Return the [X, Y] coordinate for the center point of the cell that contains the specified text.  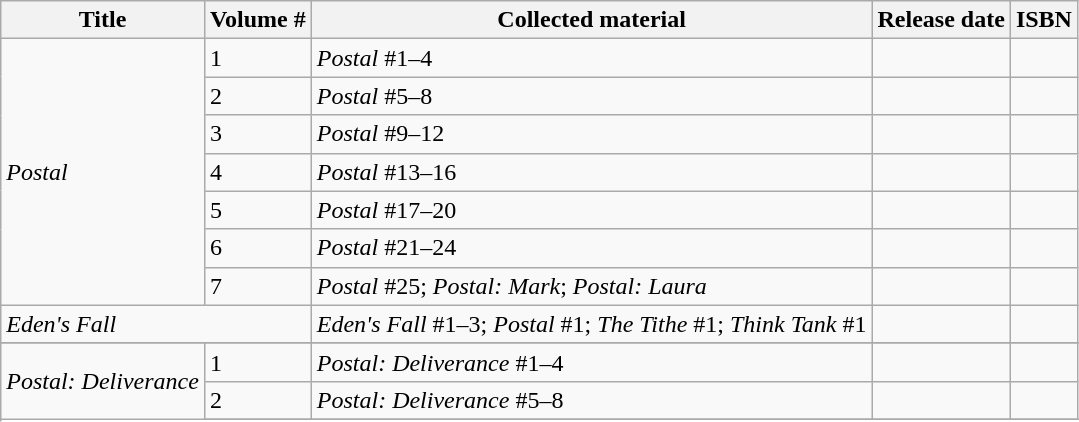
Postal [103, 172]
3 [258, 134]
Postal #21–24 [592, 248]
Volume # [258, 20]
Postal #13–16 [592, 172]
Postal #17–20 [592, 210]
Postal: Deliverance #5–8 [592, 400]
Postal: Deliverance [103, 381]
4 [258, 172]
Release date [941, 20]
Eden's Fall #1–3; Postal #1; The Tithe #1; Think Tank #1 [592, 324]
ISBN [1044, 20]
Eden's Fall [156, 324]
Postal #9–12 [592, 134]
Title [103, 20]
6 [258, 248]
Postal #25; Postal: Mark; Postal: Laura [592, 286]
Collected material [592, 20]
Postal #5–8 [592, 96]
5 [258, 210]
7 [258, 286]
Postal #1–4 [592, 58]
Postal: Deliverance #1–4 [592, 362]
